Scan for the cell matching the given text and deliver its (X, Y) coordinate at center. 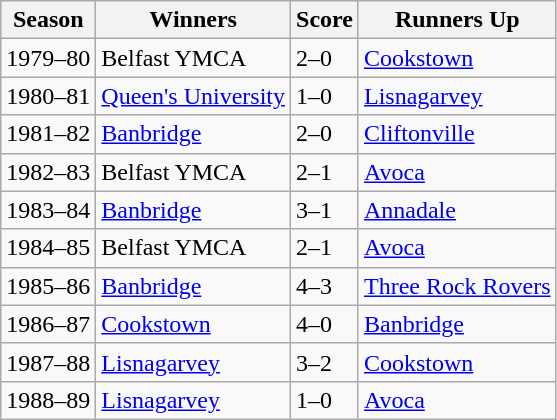
1987–88 (48, 362)
1985–86 (48, 286)
1984–85 (48, 248)
4–0 (325, 324)
Annadale (457, 210)
1982–83 (48, 172)
Cliftonville (457, 134)
3–2 (325, 362)
1983–84 (48, 210)
1981–82 (48, 134)
Queen's University (194, 96)
3–1 (325, 210)
1986–87 (48, 324)
Three Rock Rovers (457, 286)
Runners Up (457, 20)
Season (48, 20)
Score (325, 20)
1979–80 (48, 58)
1980–81 (48, 96)
Winners (194, 20)
1988–89 (48, 400)
4–3 (325, 286)
